Provide the [x, y] coordinate of the cell's center where the given text is located.  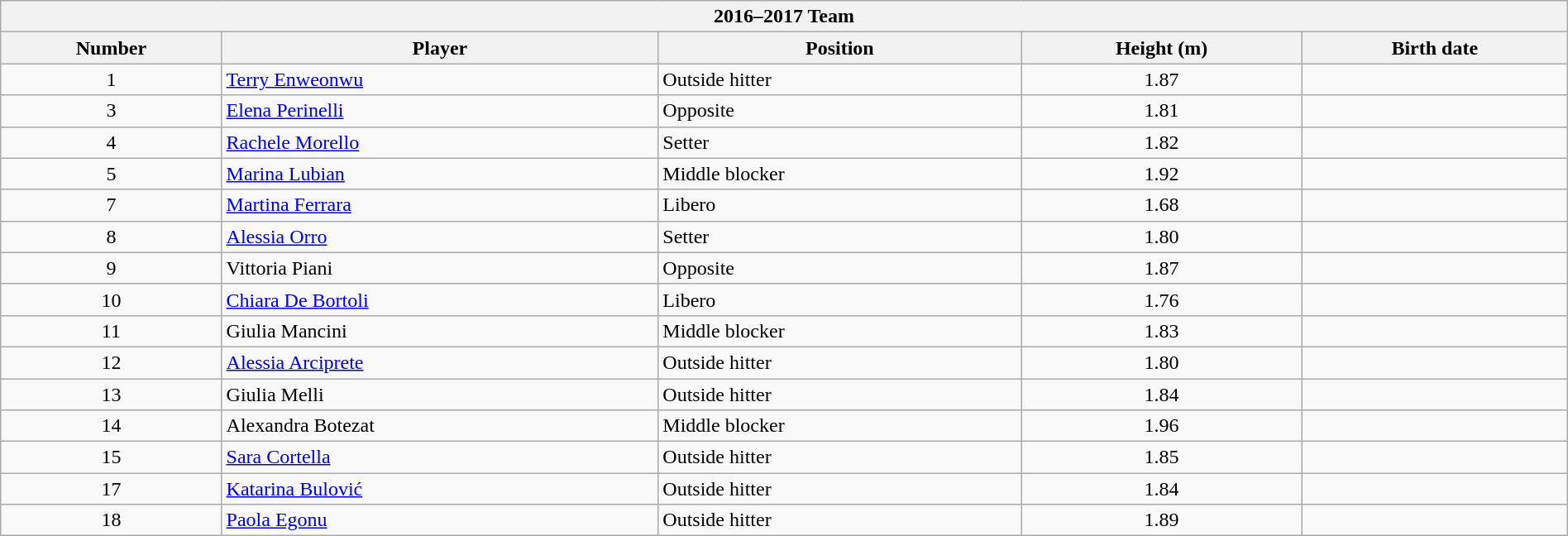
10 [111, 299]
Katarina Bulović [440, 489]
9 [111, 268]
17 [111, 489]
8 [111, 237]
Player [440, 48]
Vittoria Piani [440, 268]
1.92 [1161, 174]
Rachele Morello [440, 142]
Height (m) [1161, 48]
12 [111, 362]
Giulia Melli [440, 395]
Marina Lubian [440, 174]
1.89 [1161, 520]
Birth date [1434, 48]
5 [111, 174]
1.96 [1161, 426]
18 [111, 520]
Paola Egonu [440, 520]
1.83 [1161, 331]
15 [111, 457]
13 [111, 395]
1.81 [1161, 111]
Alessia Arciprete [440, 362]
Chiara De Bortoli [440, 299]
1.82 [1161, 142]
7 [111, 205]
Terry Enweonwu [440, 79]
Position [840, 48]
Number [111, 48]
Giulia Mancini [440, 331]
4 [111, 142]
3 [111, 111]
1 [111, 79]
Martina Ferrara [440, 205]
Sara Cortella [440, 457]
14 [111, 426]
2016–2017 Team [784, 17]
Elena Perinelli [440, 111]
1.68 [1161, 205]
Alessia Orro [440, 237]
1.85 [1161, 457]
1.76 [1161, 299]
Alexandra Botezat [440, 426]
11 [111, 331]
